Pinpoint the cell where the given text exists, returning its [x, y] midpoint coordinate. 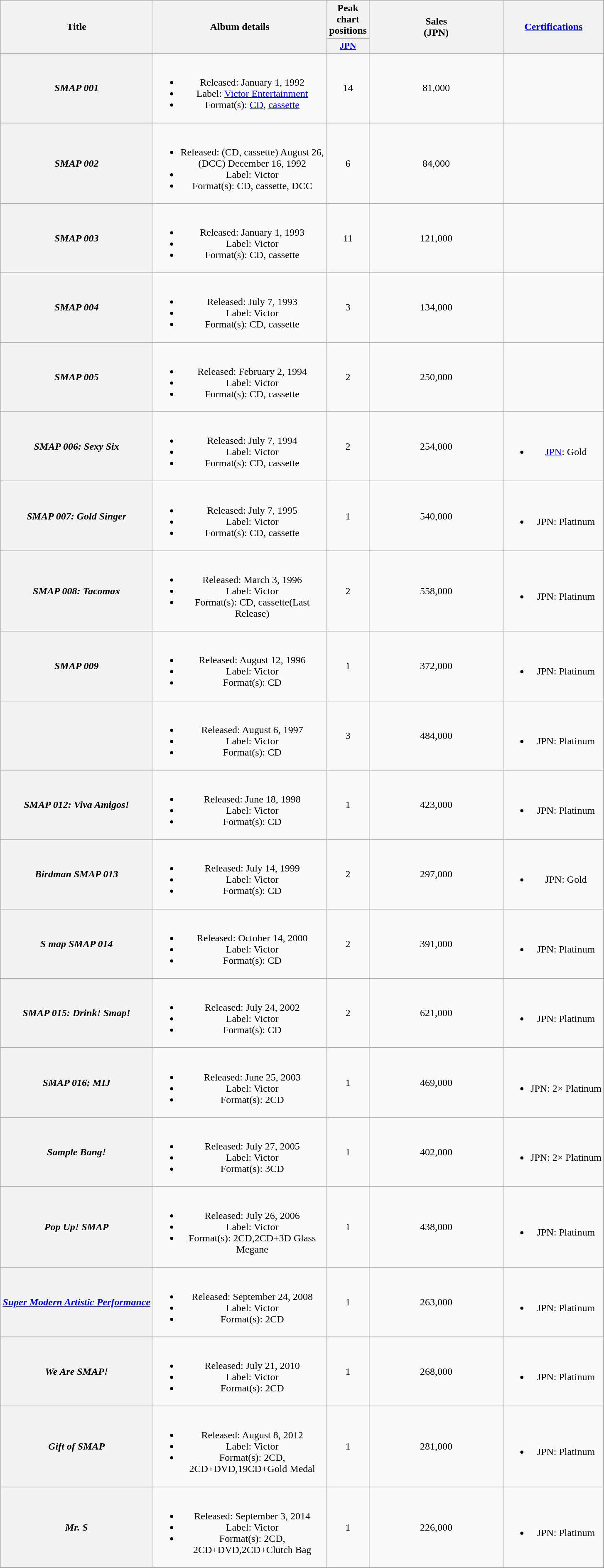
SMAP 004 [76, 308]
Released: March 3, 1996Label: VictorFormat(s): CD, cassette(Last Release) [240, 591]
Released: July 26, 2006Label: VictorFormat(s): 2CD,2CD+3D Glass Megane [240, 1227]
SMAP 005 [76, 377]
Album details [240, 27]
Released: September 3, 2014Label: VictorFormat(s): 2CD, 2CD+DVD,2CD+Clutch Bag [240, 1527]
Mr. S [76, 1527]
Released: August 8, 2012Label: VictorFormat(s): 2CD, 2CD+DVD,19CD+Gold Medal [240, 1447]
SMAP 006: Sexy Six [76, 446]
Released: February 2, 1994Label: VictorFormat(s): CD, cassette [240, 377]
621,000 [436, 1013]
Released: July 24, 2002Label: VictorFormat(s): CD [240, 1013]
Released: July 7, 1995Label: VictorFormat(s): CD, cassette [240, 516]
250,000 [436, 377]
SMAP 007: Gold Singer [76, 516]
558,000 [436, 591]
6 [348, 163]
81,000 [436, 88]
Pop Up! SMAP [76, 1227]
372,000 [436, 666]
121,000 [436, 239]
Released: July 27, 2005Label: VictorFormat(s): 3CD [240, 1152]
268,000 [436, 1371]
Released: August 12, 1996Label: VictorFormat(s): CD [240, 666]
226,000 [436, 1527]
SMAP 009 [76, 666]
SMAP 001 [76, 88]
Title [76, 27]
14 [348, 88]
263,000 [436, 1302]
Released: July 14, 1999Label: VictorFormat(s): CD [240, 874]
469,000 [436, 1082]
84,000 [436, 163]
391,000 [436, 943]
Released: July 7, 1993Label: VictorFormat(s): CD, cassette [240, 308]
Released: June 25, 2003Label: VictorFormat(s): 2CD [240, 1082]
Peak chart positions [348, 20]
JPN [348, 46]
SMAP 003 [76, 239]
Certifications [554, 27]
Released: September 24, 2008Label: VictorFormat(s): 2CD [240, 1302]
423,000 [436, 805]
Super Modern Artistic Performance [76, 1302]
We Are SMAP! [76, 1371]
Released: January 1, 1993Label: VictorFormat(s): CD, cassette [240, 239]
Released: July 21, 2010Label: VictorFormat(s): 2CD [240, 1371]
SMAP 015: Drink! Smap! [76, 1013]
Released: October 14, 2000Label: VictorFormat(s): CD [240, 943]
Released: July 7, 1994Label: VictorFormat(s): CD, cassette [240, 446]
Sales(JPN) [436, 27]
484,000 [436, 736]
134,000 [436, 308]
SMAP 008: Tacomax [76, 591]
Sample Bang! [76, 1152]
SMAP 012: Viva Amigos! [76, 805]
Gift of SMAP [76, 1447]
SMAP 002 [76, 163]
281,000 [436, 1447]
540,000 [436, 516]
Released: June 18, 1998Label: VictorFormat(s): CD [240, 805]
Released: (CD, cassette) August 26, (DCC) December 16, 1992Label: VictorFormat(s): CD, cassette, DCC [240, 163]
254,000 [436, 446]
Released: January 1, 1992Label: Victor EntertainmentFormat(s): CD, cassette [240, 88]
Birdman SMAP 013 [76, 874]
11 [348, 239]
438,000 [436, 1227]
402,000 [436, 1152]
SMAP 016: MIJ [76, 1082]
S map SMAP 014 [76, 943]
Released: August 6, 1997Label: VictorFormat(s): CD [240, 736]
297,000 [436, 874]
